Identify which cell holds the provided text, then report its (x, y) central coordinate. 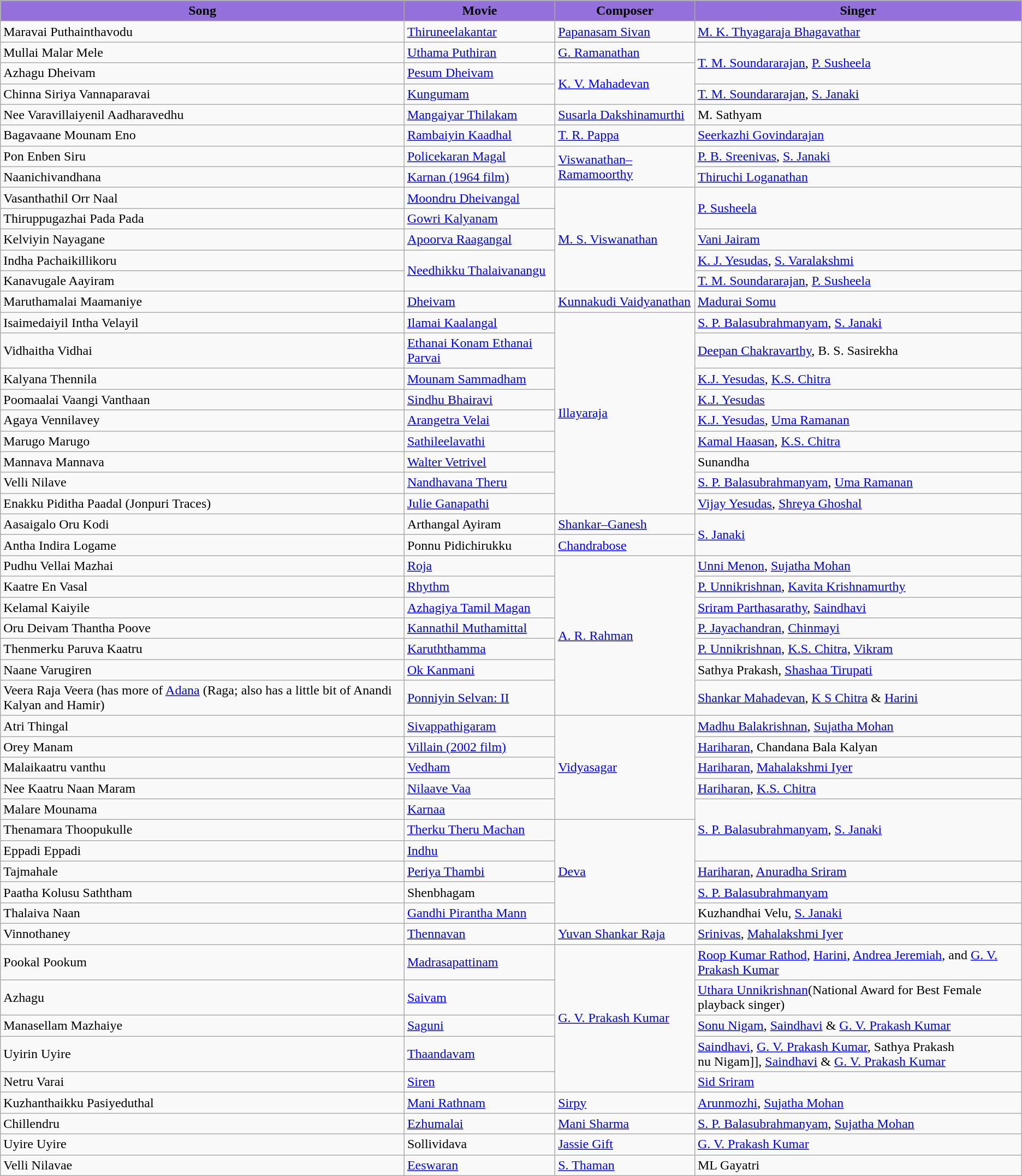
Vani Jairam (858, 239)
Sirpy (625, 1103)
Bagavaane Mounam Eno (203, 135)
Thiruchi Loganathan (858, 177)
Siren (479, 1082)
Kaatre En Vasal (203, 586)
Arangetra Velai (479, 420)
Thaandavam (479, 1054)
Therku Theru Machan (479, 830)
S. Janaki (858, 534)
Sid Sriram (858, 1082)
Saivam (479, 998)
Moondru Dheivangal (479, 198)
M. S. Viswanathan (625, 239)
Nee Kaatru Naan Maram (203, 788)
Papanasam Sivan (625, 32)
Chillendru (203, 1124)
Viswanathan–Ramamoorthy (625, 167)
Oru Deivam Thantha Poove (203, 628)
Kelamal Kaiyile (203, 608)
Veera Raja Veera (has more of Adana (Raga; also has a little bit of Anandi Kalyan and Hamir) (203, 698)
Thennavan (479, 934)
M. Sathyam (858, 115)
Sollividava (479, 1144)
Vinnothaney (203, 934)
Kuzhandhai Velu, S. Janaki (858, 913)
Unni Menon, Sujatha Mohan (858, 566)
Sunandha (858, 462)
Hariharan, K.S. Chitra (858, 788)
Roja (479, 566)
Mani Rathnam (479, 1103)
Thiruneelakantar (479, 32)
Thiruppugazhai Pada Pada (203, 218)
P. Unnikrishnan, Kavita Krishnamurthy (858, 586)
Aasaigalo Oru Kodi (203, 524)
Shankar–Ganesh (625, 524)
S. Thaman (625, 1165)
Kungumam (479, 94)
Thenamara Thoopukulle (203, 830)
Song (203, 11)
Atri Thingal (203, 726)
Madurai Somu (858, 302)
Deepan Chakravarthy, B. S. Sasirekha (858, 351)
Velli Nilave (203, 483)
M. K. Thyagaraja Bhagavathar (858, 32)
Pookal Pookum (203, 962)
Kunnakudi Vaidyanathan (625, 302)
Kanavugale Aayiram (203, 281)
Azhagu Dheivam (203, 73)
Manasellam Mazhaiye (203, 1026)
P. B. Sreenivas, S. Janaki (858, 156)
T. M. Soundararajan, S. Janaki (858, 94)
P. Jayachandran, Chinmayi (858, 628)
Enakku Piditha Paadal (Jonpuri Traces) (203, 503)
Periya Thambi (479, 871)
Madrasapattinam (479, 962)
Kamal Haasan, K.S. Chitra (858, 441)
S. P. Balasubrahmanyam, Sujatha Mohan (858, 1124)
Uthara Unnikrishnan(National Award for Best Female playback singer) (858, 998)
Susarla Dakshinamurthi (625, 115)
Shankar Mahadevan, K S Chitra & Harini (858, 698)
Sivappathigaram (479, 726)
Pudhu Vellai Mazhai (203, 566)
Dheivam (479, 302)
Chinna Siriya Vannaparavai (203, 94)
Thenmerku Paruva Kaatru (203, 649)
Madhu Balakrishnan, Sujatha Mohan (858, 726)
Saindhavi, G. V. Prakash Kumar, Sathya Prakashnu Nigam]], Saindhavi & G. V. Prakash Kumar (858, 1054)
Naanichivandhana (203, 177)
K.J. Yesudas (858, 400)
Singer (858, 11)
Uthama Puthiran (479, 52)
Tajmahale (203, 871)
Sathya Prakash, Shashaa Tirupati (858, 670)
Ethanai Konam Ethanai Parvai (479, 351)
K. V. Mahadevan (625, 84)
Pesum Dheivam (479, 73)
Mounam Sammadham (479, 379)
P. Unnikrishnan, K.S. Chitra, Vikram (858, 649)
Saguni (479, 1026)
Eppadi Eppadi (203, 851)
Deva (625, 871)
Ponniyin Selvan: II (479, 698)
Isaimedaiyil Intha Velayil (203, 323)
Villain (2002 film) (479, 747)
Gandhi Pirantha Mann (479, 913)
Uyirin Uyire (203, 1054)
Apoorva Raagangal (479, 239)
Velli Nilavae (203, 1165)
K. J. Yesudas, S. Varalakshmi (858, 260)
Pon Enben Siru (203, 156)
Indha Pachaikillikoru (203, 260)
Ponnu Pidichirukku (479, 545)
Nilaave Vaa (479, 788)
Hariharan, Anuradha Sriram (858, 871)
Needhikku Thalaivanangu (479, 271)
Kannathil Muthamittal (479, 628)
Naane Varugiren (203, 670)
Walter Vetrivel (479, 462)
Seerkazhi Govindarajan (858, 135)
Nee Varavillaiyenil Aadharavedhu (203, 115)
Rambaiyin Kaadhal (479, 135)
Mannava Mannava (203, 462)
ML Gayatri (858, 1165)
Uyire Uyire (203, 1144)
Paatha Kolusu Saththam (203, 892)
Chandrabose (625, 545)
Malare Mounama (203, 809)
Ezhumalai (479, 1124)
Eeswaran (479, 1165)
Poomaalai Vaangi Vanthaan (203, 400)
Vedham (479, 768)
Composer (625, 11)
K.J. Yesudas, Uma Ramanan (858, 420)
Policekaran Magal (479, 156)
Hariharan, Chandana Bala Kalyan (858, 747)
Thalaiva Naan (203, 913)
Gowri Kalyanam (479, 218)
Karnaa (479, 809)
Ok Kanmani (479, 670)
G. Ramanathan (625, 52)
Mangaiyar Thilakam (479, 115)
Sindhu Bhairavi (479, 400)
Mani Sharma (625, 1124)
S. P. Balasubrahmanyam (858, 892)
Orey Manam (203, 747)
Vasanthathil Orr Naal (203, 198)
Yuvan Shankar Raja (625, 934)
Kuzhanthaikku Pasiyeduthal (203, 1103)
Mullai Malar Mele (203, 52)
Netru Varai (203, 1082)
Jassie Gift (625, 1144)
Karuththamma (479, 649)
Vidhaitha Vidhai (203, 351)
Indhu (479, 851)
Sonu Nigam, Saindhavi & G. V. Prakash Kumar (858, 1026)
Vidyasagar (625, 768)
Hariharan, Mahalakshmi Iyer (858, 768)
Karnan (1964 film) (479, 177)
Marugo Marugo (203, 441)
Rhythm (479, 586)
Sriram Parthasarathy, Saindhavi (858, 608)
Ilamai Kaalangal (479, 323)
Roop Kumar Rathod, Harini, Andrea Jeremiah, and G. V. Prakash Kumar (858, 962)
Maravai Puthainthavodu (203, 32)
Maruthamalai Maamaniye (203, 302)
Vijay Yesudas, Shreya Ghoshal (858, 503)
K.J. Yesudas, K.S. Chitra (858, 379)
Julie Ganapathi (479, 503)
A. R. Rahman (625, 635)
Azhagiya Tamil Magan (479, 608)
S. P. Balasubrahmanyam, Uma Ramanan (858, 483)
Sathileelavathi (479, 441)
Azhagu (203, 998)
T. R. Pappa (625, 135)
Kalyana Thennila (203, 379)
Shenbhagam (479, 892)
Kelviyin Nayagane (203, 239)
Srinivas, Mahalakshmi Iyer (858, 934)
Illayaraja (625, 413)
Antha Indira Logame (203, 545)
Agaya Vennilavey (203, 420)
Arthangal Ayiram (479, 524)
Malaikaatru vanthu (203, 768)
Arunmozhi, Sujatha Mohan (858, 1103)
Nandhavana Theru (479, 483)
P. Susheela (858, 208)
Movie (479, 11)
